Output the (x, y) coordinate of the center of the cell containing the given text.  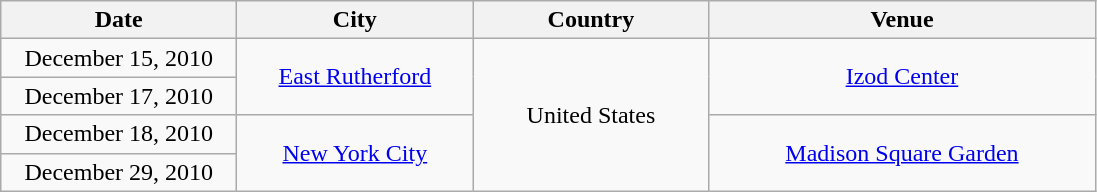
Country (591, 20)
Izod Center (902, 77)
December 18, 2010 (119, 134)
December 17, 2010 (119, 96)
City (355, 20)
United States (591, 115)
December 15, 2010 (119, 58)
Madison Square Garden (902, 153)
New York City (355, 153)
Venue (902, 20)
East Rutherford (355, 77)
December 29, 2010 (119, 172)
Date (119, 20)
